Provide the (X, Y) coordinate of the cell's center where the given text is located.  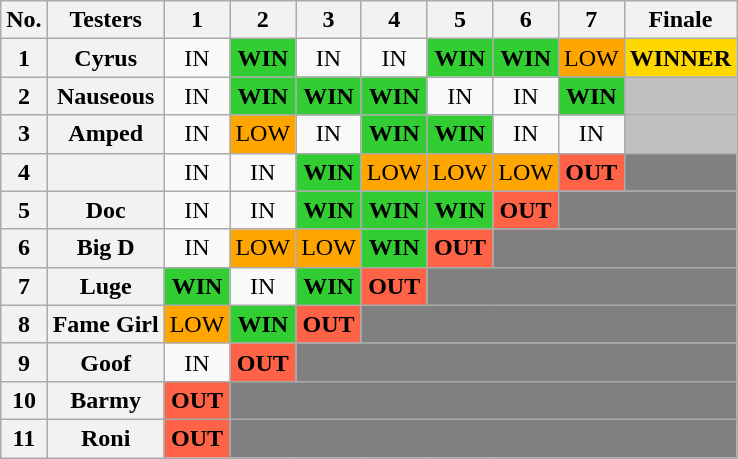
Barmy (106, 400)
9 (24, 362)
WINNER (680, 58)
11 (24, 438)
Cyrus (106, 58)
Finale (680, 20)
No. (24, 20)
10 (24, 400)
Amped (106, 134)
8 (24, 324)
Nauseous (106, 96)
Luge (106, 286)
Doc (106, 210)
Fame Girl (106, 324)
Big D (106, 248)
Roni (106, 438)
Testers (106, 20)
Goof (106, 362)
